Scan for the cell matching the given text and deliver its (X, Y) coordinate at center. 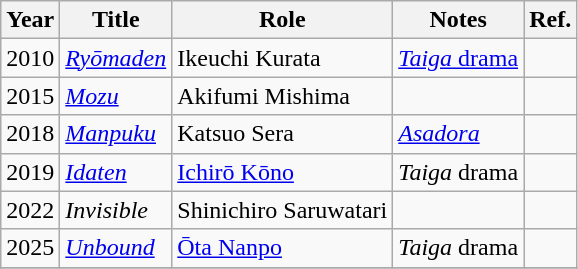
Ryōmaden (116, 58)
2019 (30, 172)
Katsuo Sera (282, 134)
Title (116, 20)
Ikeuchi Kurata (282, 58)
Role (282, 20)
Mozu (116, 96)
2018 (30, 134)
Invisible (116, 210)
2025 (30, 248)
2010 (30, 58)
Unbound (116, 248)
Shinichiro Saruwatari (282, 210)
Akifumi Mishima (282, 96)
Ref. (550, 20)
Idaten (116, 172)
2015 (30, 96)
Year (30, 20)
Manpuku (116, 134)
Notes (458, 20)
Ichirō Kōno (282, 172)
Ōta Nanpo (282, 248)
Asadora (458, 134)
2022 (30, 210)
